For the text-containing cell, return its midpoint in [X, Y] coordinate format. 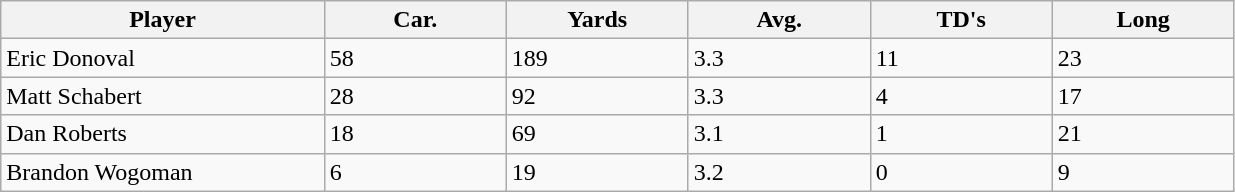
189 [597, 58]
0 [961, 172]
21 [1143, 134]
6 [415, 172]
3.2 [779, 172]
Avg. [779, 20]
Dan Roberts [163, 134]
69 [597, 134]
92 [597, 96]
11 [961, 58]
18 [415, 134]
Car. [415, 20]
17 [1143, 96]
Long [1143, 20]
28 [415, 96]
9 [1143, 172]
TD's [961, 20]
58 [415, 58]
23 [1143, 58]
3.1 [779, 134]
Yards [597, 20]
Player [163, 20]
19 [597, 172]
4 [961, 96]
Matt Schabert [163, 96]
Brandon Wogoman [163, 172]
Eric Donoval [163, 58]
1 [961, 134]
